Pinpoint the cell where the given text exists, returning its (x, y) midpoint coordinate. 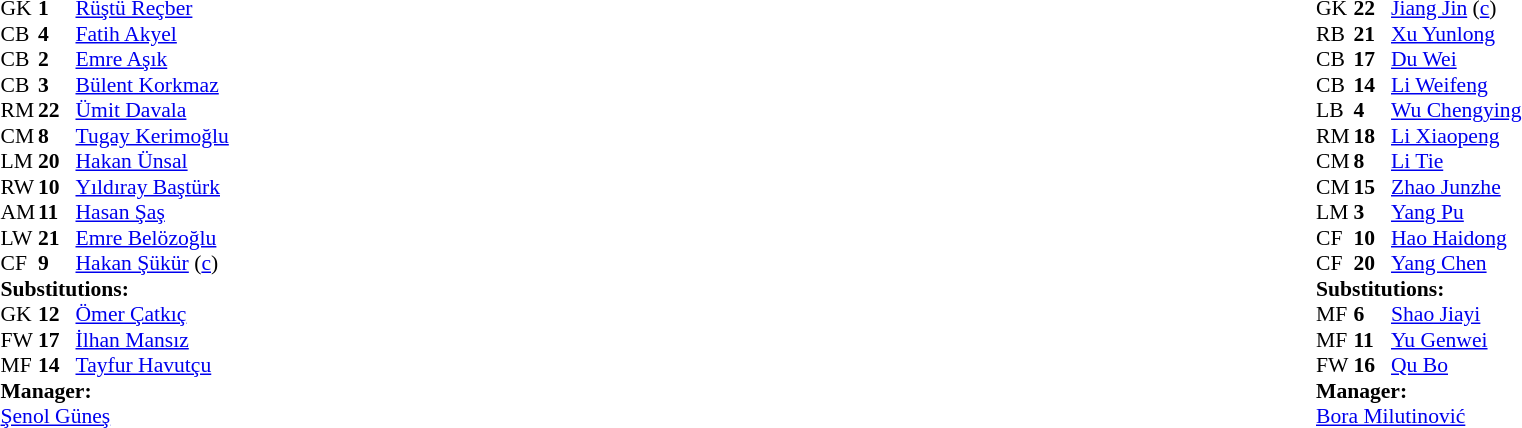
12 (57, 315)
Ömer Çatkıç (152, 315)
Hakan Ünsal (152, 161)
16 (1373, 365)
Wu Chengying (1456, 111)
Fatih Akyel (152, 34)
RB (1335, 34)
GK (19, 315)
Hao Haidong (1456, 238)
LW (19, 238)
Shao Jiayi (1456, 315)
18 (1373, 136)
Du Wei (1456, 59)
RW (19, 187)
Li Xiaopeng (1456, 136)
LB (1335, 111)
Qu Bo (1456, 365)
9 (57, 263)
Yıldıray Baştürk (152, 187)
Xu Yunlong (1456, 34)
Emre Aşık (152, 59)
Bülent Korkmaz (152, 85)
Ümit Davala (152, 111)
Tayfur Havutçu (152, 365)
Yu Genwei (1456, 340)
Yang Chen (1456, 263)
Yang Pu (1456, 213)
İlhan Mansız (152, 340)
Hasan Şaş (152, 213)
Zhao Junzhe (1456, 187)
AM (19, 213)
Emre Belözoğlu (152, 238)
2 (57, 59)
22 (57, 111)
Tugay Kerimoğlu (152, 136)
Li Tie (1456, 161)
6 (1373, 315)
Li Weifeng (1456, 85)
15 (1373, 187)
Hakan Şükür (c) (152, 263)
